Identify which cell holds the provided text, then report its (X, Y) central coordinate. 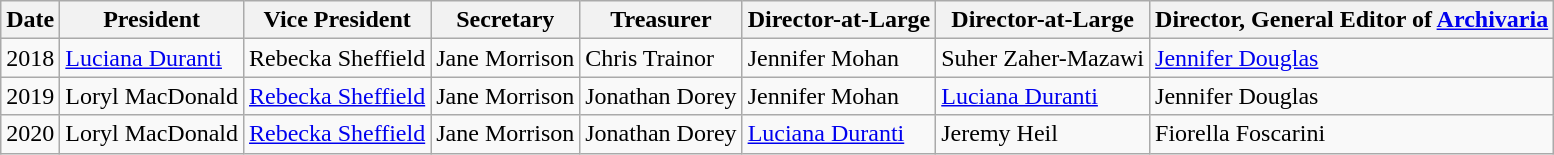
Director, General Editor of Archivaria (1352, 20)
2020 (30, 134)
2018 (30, 58)
Secretary (506, 20)
President (152, 20)
Suher Zaher-Mazawi (1043, 58)
Vice President (336, 20)
Jeremy Heil (1043, 134)
2019 (30, 96)
Chris Trainor (661, 58)
Date (30, 20)
Treasurer (661, 20)
Fiorella Foscarini (1352, 134)
